Output the (x, y) coordinate of the center of the cell containing the given text.  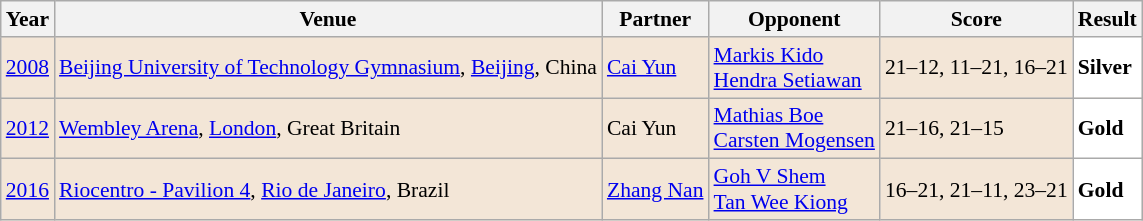
Score (976, 19)
21–12, 11–21, 16–21 (976, 68)
Goh V Shem Tan Wee Kiong (794, 190)
16–21, 21–11, 23–21 (976, 190)
Silver (1108, 68)
Year (28, 19)
Venue (328, 19)
Riocentro - Pavilion 4, Rio de Janeiro, Brazil (328, 190)
Partner (656, 19)
Wembley Arena, London, Great Britain (328, 128)
Zhang Nan (656, 190)
2008 (28, 68)
Mathias Boe Carsten Mogensen (794, 128)
2012 (28, 128)
Beijing University of Technology Gymnasium, Beijing, China (328, 68)
Result (1108, 19)
2016 (28, 190)
Opponent (794, 19)
Markis Kido Hendra Setiawan (794, 68)
21–16, 21–15 (976, 128)
